Return the (x, y) coordinate for the center point of the cell that contains the specified text.  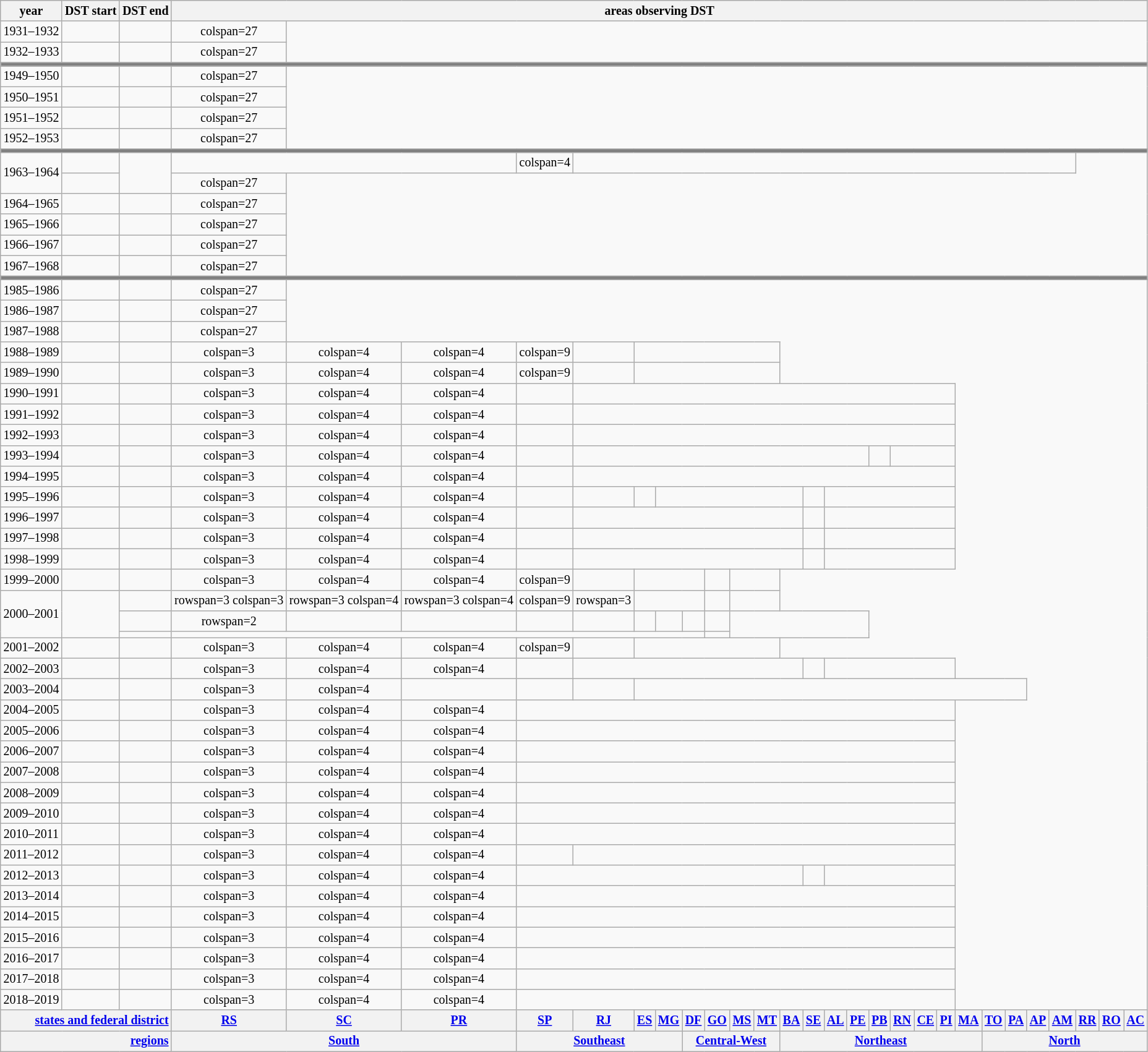
MG (669, 1020)
RS (229, 1020)
2015–2016 (31, 938)
1995–1996 (31, 497)
1994–1995 (31, 476)
1965–1966 (31, 225)
1950–1951 (31, 96)
MS (742, 1020)
MA (969, 1020)
1963–1964 (31, 173)
1996–1997 (31, 518)
SE (813, 1020)
1932–1933 (31, 52)
1985–1986 (31, 291)
GO (717, 1020)
1967–1968 (31, 266)
MT (767, 1020)
rowspan=3 (604, 601)
AP (1038, 1020)
areas observing DST (659, 11)
CE (925, 1020)
1990–1991 (31, 393)
2003–2004 (31, 689)
2007–2008 (31, 772)
year (31, 11)
2004–2005 (31, 710)
1952–1953 (31, 139)
1992–1993 (31, 435)
RR (1087, 1020)
1988–1989 (31, 353)
PB (880, 1020)
Central-West (731, 1041)
1964–1965 (31, 204)
2002–2003 (31, 669)
ES (645, 1020)
1998–1999 (31, 559)
Southeast (599, 1041)
DST start (90, 11)
states and federal district (87, 1020)
rowspan=3 colspan=3 (229, 601)
PA (1016, 1020)
1989–1990 (31, 372)
AL (835, 1020)
1997–1998 (31, 538)
2017–2018 (31, 980)
SC (344, 1020)
2014–2015 (31, 917)
2008–2009 (31, 793)
2018–2019 (31, 999)
2009–2010 (31, 814)
TO (993, 1020)
1931–1932 (31, 32)
Northeast (881, 1041)
PE (857, 1020)
2005–2006 (31, 731)
South (344, 1041)
1991–1992 (31, 414)
2012–2013 (31, 876)
PI (946, 1020)
1993–1994 (31, 455)
North (1064, 1041)
1987–1988 (31, 331)
AM (1063, 1020)
DF (693, 1020)
2001–2002 (31, 648)
RN (902, 1020)
regions (87, 1041)
1999–2000 (31, 580)
PR (459, 1020)
2016–2017 (31, 959)
1986–1987 (31, 310)
1949–1950 (31, 77)
2010–2011 (31, 834)
2006–2007 (31, 751)
2000–2001 (31, 614)
SP (545, 1020)
1951–1952 (31, 118)
2011–2012 (31, 855)
rowspan=2 (229, 621)
RJ (604, 1020)
DST end (145, 11)
BA (792, 1020)
1966–1967 (31, 245)
2013–2014 (31, 897)
RO (1111, 1020)
AC (1136, 1020)
